Detect which cell encompasses the target text, then output its (x, y) center coordinate. 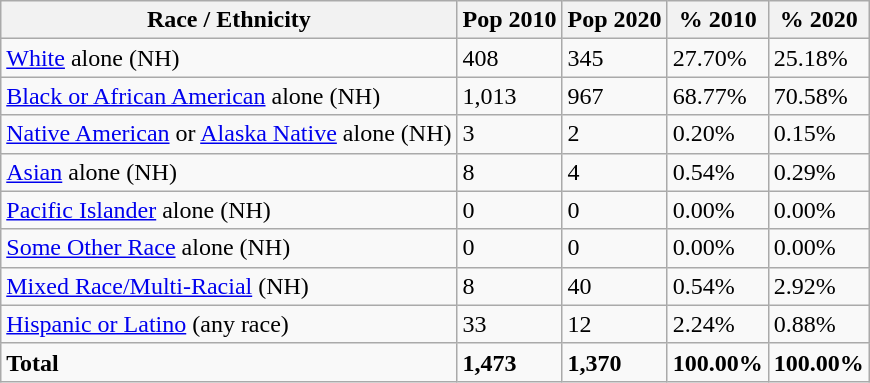
408 (510, 58)
4 (614, 172)
Some Other Race alone (NH) (229, 248)
Pacific Islander alone (NH) (229, 210)
33 (510, 324)
0.20% (718, 134)
68.77% (718, 96)
Hispanic or Latino (any race) (229, 324)
345 (614, 58)
0.88% (818, 324)
12 (614, 324)
Total (229, 362)
2 (614, 134)
Pop 2020 (614, 20)
40 (614, 286)
% 2020 (818, 20)
0.29% (818, 172)
White alone (NH) (229, 58)
3 (510, 134)
% 2010 (718, 20)
1,370 (614, 362)
70.58% (818, 96)
Mixed Race/Multi-Racial (NH) (229, 286)
Race / Ethnicity (229, 20)
Native American or Alaska Native alone (NH) (229, 134)
967 (614, 96)
0.15% (818, 134)
27.70% (718, 58)
2.92% (818, 286)
2.24% (718, 324)
Pop 2010 (510, 20)
Black or African American alone (NH) (229, 96)
25.18% (818, 58)
Asian alone (NH) (229, 172)
1,013 (510, 96)
1,473 (510, 362)
